Search for the cell housing the specified text and yield its (x, y) center coordinate. 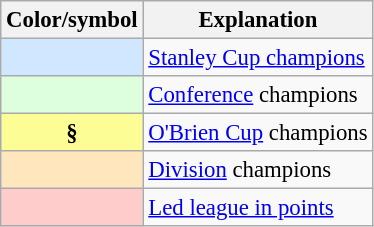
Stanley Cup champions (258, 58)
§ (72, 133)
Led league in points (258, 208)
Color/symbol (72, 20)
Explanation (258, 20)
O'Brien Cup champions (258, 133)
Conference champions (258, 95)
Division champions (258, 170)
